Pinpoint the cell where the given text exists, returning its (X, Y) midpoint coordinate. 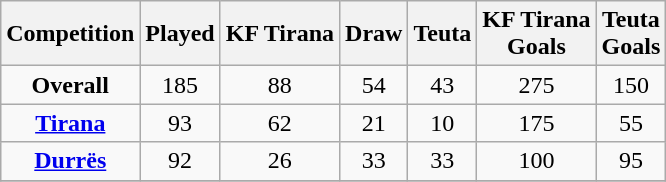
88 (280, 85)
Durrës (70, 161)
KF Tirana (280, 34)
95 (631, 161)
26 (280, 161)
54 (374, 85)
62 (280, 123)
21 (374, 123)
10 (442, 123)
185 (180, 85)
275 (536, 85)
Draw (374, 34)
55 (631, 123)
93 (180, 123)
Teuta (442, 34)
92 (180, 161)
KF Tirana Goals (536, 34)
175 (536, 123)
Overall (70, 85)
Tirana (70, 123)
Teuta Goals (631, 34)
150 (631, 85)
Played (180, 34)
Competition (70, 34)
43 (442, 85)
100 (536, 161)
